For the text-containing cell, return its midpoint in (x, y) coordinate format. 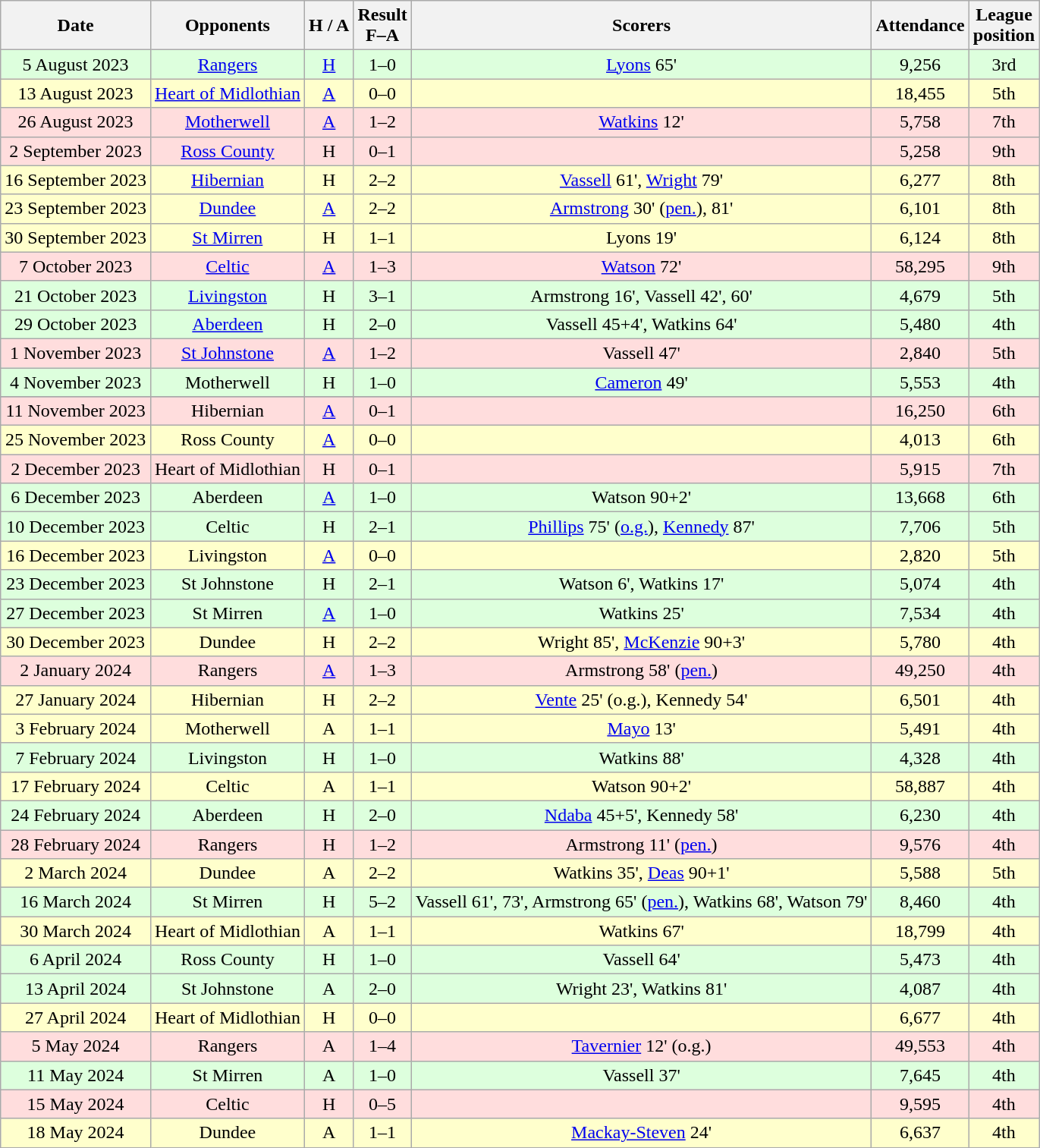
7,706 (920, 527)
6,124 (920, 237)
28 February 2024 (76, 844)
5,074 (920, 584)
Vassell 37' (642, 1075)
7 October 2023 (76, 266)
23 December 2023 (76, 584)
30 December 2023 (76, 642)
ResultF–A (382, 26)
Attendance (920, 26)
16 March 2024 (76, 902)
Watkins 35', Deas 90+1' (642, 873)
Vente 25' (o.g.), Kennedy 54' (642, 700)
8,460 (920, 902)
Vassell 47' (642, 353)
Vassell 45+4', Watkins 64' (642, 324)
4,013 (920, 440)
18,799 (920, 931)
5,480 (920, 324)
5,758 (920, 122)
4,679 (920, 295)
6,230 (920, 815)
Date (76, 26)
7,645 (920, 1075)
13,668 (920, 498)
Tavernier 12' (o.g.) (642, 1046)
5,915 (920, 469)
13 August 2023 (76, 93)
5,491 (920, 728)
H / A (328, 26)
Watson 6', Watkins 17' (642, 584)
Armstrong 16', Vassell 42', 60' (642, 295)
5 May 2024 (76, 1046)
6,637 (920, 1133)
9,595 (920, 1104)
4,087 (920, 989)
Ndaba 45+5', Kennedy 58' (642, 815)
2,840 (920, 353)
6,501 (920, 700)
7,534 (920, 613)
Vassell 61', 73', Armstrong 65' (pen.), Watkins 68', Watson 79' (642, 902)
5 August 2023 (76, 64)
27 January 2024 (76, 700)
18,455 (920, 93)
5–2 (382, 902)
4,328 (920, 757)
30 March 2024 (76, 931)
Leagueposition (1004, 26)
16 September 2023 (76, 180)
Lyons 65' (642, 64)
2,820 (920, 555)
18 May 2024 (76, 1133)
Armstrong 11' (pen.) (642, 844)
6 December 2023 (76, 498)
58,295 (920, 266)
Wright 23', Watkins 81' (642, 989)
3–1 (382, 295)
2 December 2023 (76, 469)
27 April 2024 (76, 1017)
Armstrong 58' (pen.) (642, 671)
13 April 2024 (76, 989)
16 December 2023 (76, 555)
1 November 2023 (76, 353)
Watson 72' (642, 266)
49,553 (920, 1046)
Mackay-Steven 24' (642, 1133)
58,887 (920, 786)
27 December 2023 (76, 613)
1–4 (382, 1046)
15 May 2024 (76, 1104)
6,677 (920, 1017)
3rd (1004, 64)
30 September 2023 (76, 237)
6,101 (920, 209)
10 December 2023 (76, 527)
Scorers (642, 26)
5,780 (920, 642)
Watkins 67' (642, 931)
11 May 2024 (76, 1075)
0–5 (382, 1104)
9,576 (920, 844)
5,258 (920, 151)
Opponents (228, 26)
16,250 (920, 411)
6,277 (920, 180)
Cameron 49' (642, 382)
26 August 2023 (76, 122)
25 November 2023 (76, 440)
24 February 2024 (76, 815)
2 September 2023 (76, 151)
9,256 (920, 64)
Watkins 25' (642, 613)
21 October 2023 (76, 295)
3 February 2024 (76, 728)
Mayo 13' (642, 728)
5,473 (920, 960)
Armstrong 30' (pen.), 81' (642, 209)
Watkins 12' (642, 122)
49,250 (920, 671)
Vassell 61', Wright 79' (642, 180)
Wright 85', McKenzie 90+3' (642, 642)
29 October 2023 (76, 324)
4 November 2023 (76, 382)
Lyons 19' (642, 237)
17 February 2024 (76, 786)
Vassell 64' (642, 960)
23 September 2023 (76, 209)
5,588 (920, 873)
6 April 2024 (76, 960)
7 February 2024 (76, 757)
Watkins 88' (642, 757)
2 March 2024 (76, 873)
Phillips 75' (o.g.), Kennedy 87' (642, 527)
5,553 (920, 382)
2 January 2024 (76, 671)
11 November 2023 (76, 411)
